Return the [x, y] coordinate for the center point of the cell that contains the specified text.  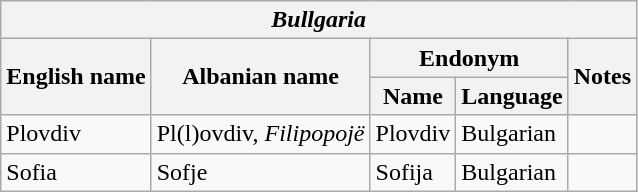
Sofia [76, 172]
Endonym [469, 58]
Pl(l)ovdiv, Filipopojë [260, 134]
Sofje [260, 172]
Albanian name [260, 77]
Name [413, 96]
English name [76, 77]
Sofija [413, 172]
Bullgaria [319, 20]
Notes [602, 77]
Language [512, 96]
